Search for the cell housing the specified text and yield its [X, Y] center coordinate. 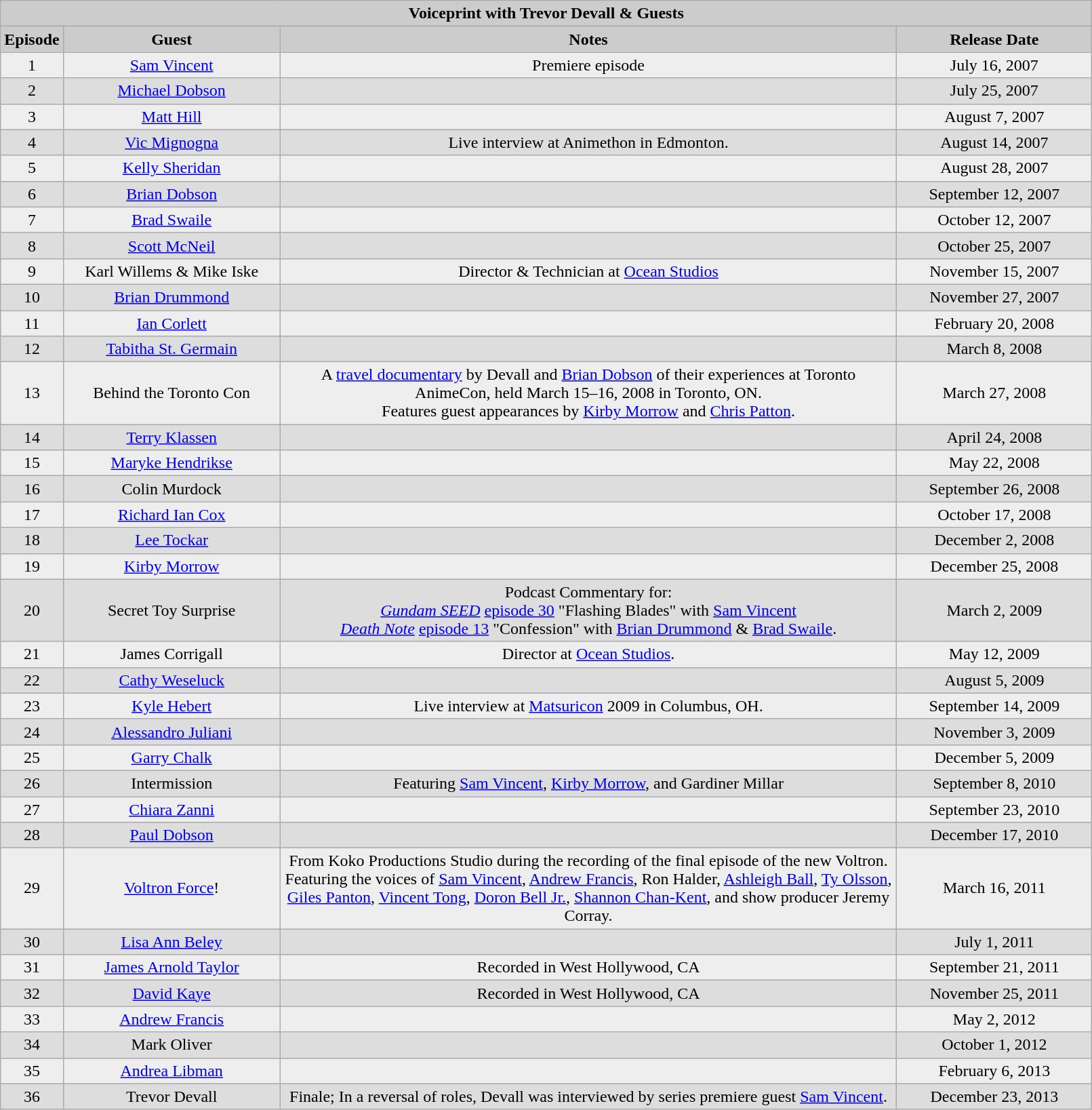
25 [32, 757]
Cathy Weseluck [171, 680]
Notes [588, 39]
December 5, 2009 [994, 757]
James Corrigall [171, 654]
May 2, 2012 [994, 1019]
21 [32, 654]
September 21, 2011 [994, 968]
February 6, 2013 [994, 1071]
26 [32, 783]
Andrew Francis [171, 1019]
Scott McNeil [171, 245]
Brian Drummond [171, 297]
Director & Technician at Ocean Studios [588, 271]
Secret Toy Surprise [171, 610]
Podcast Commentary for:Gundam SEED episode 30 "Flashing Blades" with Sam VincentDeath Note episode 13 "Confession" with Brian Drummond & Brad Swaile. [588, 610]
October 12, 2007 [994, 220]
Andrea Libman [171, 1071]
19 [32, 566]
Maryke Hendrikse [171, 463]
Release Date [994, 39]
August 7, 2007 [994, 117]
33 [32, 1019]
November 3, 2009 [994, 732]
Brian Dobson [171, 194]
Live interview at Matsuricon 2009 in Columbus, OH. [588, 706]
February 20, 2008 [994, 323]
Kyle Hebert [171, 706]
2 [32, 91]
December 17, 2010 [994, 835]
September 26, 2008 [994, 489]
Mark Oliver [171, 1045]
Voiceprint with Trevor Devall & Guests [546, 14]
December 2, 2008 [994, 540]
August 14, 2007 [994, 142]
Matt Hill [171, 117]
34 [32, 1045]
Intermission [171, 783]
9 [32, 271]
Voltron Force! [171, 888]
October 25, 2007 [994, 245]
Behind the Toronto Con [171, 393]
November 25, 2011 [994, 993]
14 [32, 437]
3 [32, 117]
December 23, 2013 [994, 1096]
March 2, 2009 [994, 610]
November 15, 2007 [994, 271]
September 14, 2009 [994, 706]
Chiara Zanni [171, 809]
October 1, 2012 [994, 1045]
May 12, 2009 [994, 654]
29 [32, 888]
18 [32, 540]
7 [32, 220]
Premiere episode [588, 65]
December 25, 2008 [994, 566]
12 [32, 349]
September 8, 2010 [994, 783]
5 [32, 168]
Terry Klassen [171, 437]
October 17, 2008 [994, 515]
July 16, 2007 [994, 65]
August 5, 2009 [994, 680]
Kelly Sheridan [171, 168]
23 [32, 706]
Michael Dobson [171, 91]
1 [32, 65]
17 [32, 515]
6 [32, 194]
35 [32, 1071]
Finale; In a reversal of roles, Devall was interviewed by series premiere guest Sam Vincent. [588, 1096]
Director at Ocean Studios. [588, 654]
August 28, 2007 [994, 168]
8 [32, 245]
Garry Chalk [171, 757]
13 [32, 393]
Tabitha St. Germain [171, 349]
November 27, 2007 [994, 297]
Featuring Sam Vincent, Kirby Morrow, and Gardiner Millar [588, 783]
Paul Dobson [171, 835]
Richard Ian Cox [171, 515]
Alessandro Juliani [171, 732]
32 [32, 993]
4 [32, 142]
July 1, 2011 [994, 942]
Sam Vincent [171, 65]
11 [32, 323]
31 [32, 968]
April 24, 2008 [994, 437]
27 [32, 809]
Vic Mignogna [171, 142]
Lisa Ann Beley [171, 942]
Lee Tockar [171, 540]
March 16, 2011 [994, 888]
10 [32, 297]
May 22, 2008 [994, 463]
Trevor Devall [171, 1096]
Kirby Morrow [171, 566]
24 [32, 732]
March 27, 2008 [994, 393]
March 8, 2008 [994, 349]
30 [32, 942]
15 [32, 463]
Colin Murdock [171, 489]
Episode [32, 39]
22 [32, 680]
20 [32, 610]
July 25, 2007 [994, 91]
Karl Willems & Mike Iske [171, 271]
James Arnold Taylor [171, 968]
September 23, 2010 [994, 809]
September 12, 2007 [994, 194]
Live interview at Animethon in Edmonton. [588, 142]
David Kaye [171, 993]
Guest [171, 39]
16 [32, 489]
36 [32, 1096]
28 [32, 835]
Brad Swaile [171, 220]
Ian Corlett [171, 323]
